Search for the cell housing the specified text and yield its (X, Y) center coordinate. 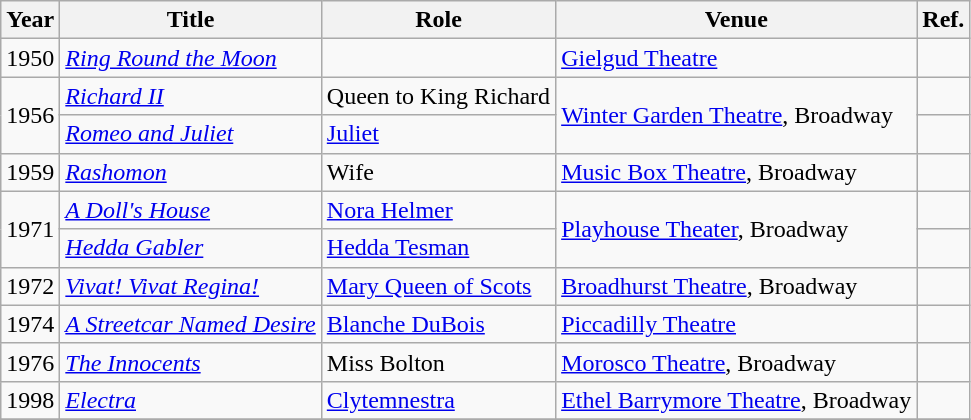
Hedda Tesman (438, 248)
Broadhurst Theatre, Broadway (736, 286)
Electra (190, 400)
Vivat! Vivat Regina! (190, 286)
Gielgud Theatre (736, 58)
Ring Round the Moon (190, 58)
Miss Bolton (438, 362)
Role (438, 20)
Nora Helmer (438, 210)
Music Box Theatre, Broadway (736, 172)
1950 (30, 58)
Romeo and Juliet (190, 134)
A Doll's House (190, 210)
Mary Queen of Scots (438, 286)
Winter Garden Theatre, Broadway (736, 115)
1971 (30, 229)
Venue (736, 20)
Ethel Barrymore Theatre, Broadway (736, 400)
Queen to King Richard (438, 96)
1998 (30, 400)
Wife (438, 172)
Juliet (438, 134)
1959 (30, 172)
Morosco Theatre, Broadway (736, 362)
1976 (30, 362)
1974 (30, 324)
Blanche DuBois (438, 324)
Rashomon (190, 172)
Clytemnestra (438, 400)
Ref. (944, 20)
Year (30, 20)
A Streetcar Named Desire (190, 324)
The Innocents (190, 362)
Richard II (190, 96)
1972 (30, 286)
Title (190, 20)
Hedda Gabler (190, 248)
Piccadilly Theatre (736, 324)
Playhouse Theater, Broadway (736, 229)
1956 (30, 115)
